Determine the (X, Y) coordinate at the center of the cell enclosing the given text.  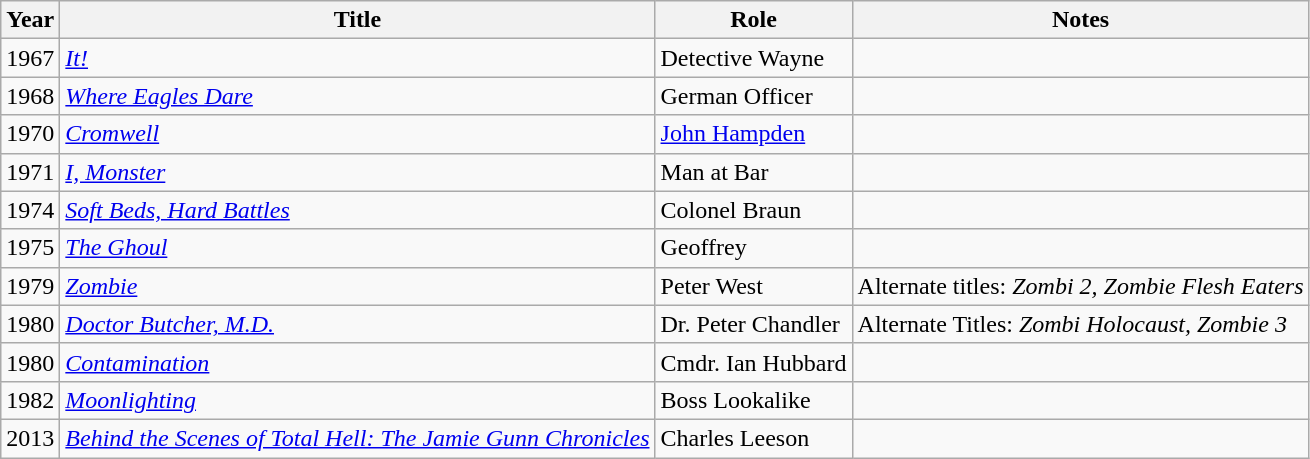
Title (358, 20)
Moonlighting (358, 400)
1974 (30, 210)
Colonel Braun (754, 210)
Year (30, 20)
Notes (1080, 20)
1979 (30, 286)
Dr. Peter Chandler (754, 324)
1968 (30, 96)
Alternate Titles: Zombi Holocaust, Zombie 3 (1080, 324)
1971 (30, 172)
Behind the Scenes of Total Hell: The Jamie Gunn Chronicles (358, 438)
1970 (30, 134)
Zombie (358, 286)
Soft Beds, Hard Battles (358, 210)
Geoffrey (754, 248)
1982 (30, 400)
Detective Wayne (754, 58)
The Ghoul (358, 248)
Peter West (754, 286)
2013 (30, 438)
Contamination (358, 362)
Charles Leeson (754, 438)
Cromwell (358, 134)
Doctor Butcher, M.D. (358, 324)
Cmdr. Ian Hubbard (754, 362)
1975 (30, 248)
Alternate titles: Zombi 2, Zombie Flesh Eaters (1080, 286)
Boss Lookalike (754, 400)
Where Eagles Dare (358, 96)
I, Monster (358, 172)
John Hampden (754, 134)
It! (358, 58)
Role (754, 20)
German Officer (754, 96)
Man at Bar (754, 172)
1967 (30, 58)
